For the text-containing cell, return its midpoint in (X, Y) coordinate format. 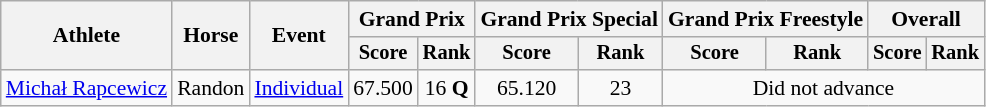
Grand Prix Freestyle (766, 19)
Horse (210, 36)
Grand Prix Special (569, 19)
23 (620, 88)
Randon (210, 88)
16 Q (447, 88)
Athlete (86, 36)
Overall (926, 19)
Michał Rapcewicz (86, 88)
Individual (298, 88)
Grand Prix (412, 19)
Event (298, 36)
Did not advance (824, 88)
65.120 (526, 88)
67.500 (382, 88)
